Scan for the cell matching the given text and deliver its [X, Y] coordinate at center. 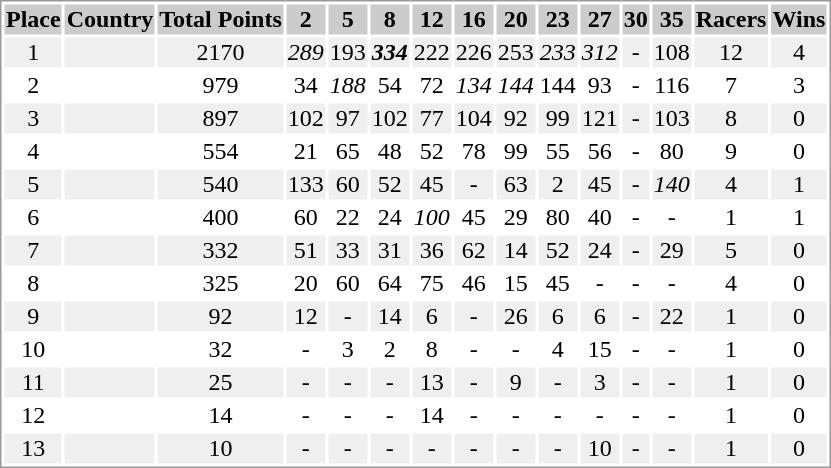
72 [432, 85]
233 [558, 53]
75 [432, 283]
108 [672, 53]
979 [220, 85]
188 [348, 85]
23 [558, 19]
55 [558, 151]
Total Points [220, 19]
40 [600, 217]
30 [636, 19]
25 [220, 383]
63 [516, 185]
31 [390, 251]
Wins [799, 19]
78 [474, 151]
46 [474, 283]
36 [432, 251]
554 [220, 151]
193 [348, 53]
334 [390, 53]
16 [474, 19]
11 [33, 383]
93 [600, 85]
897 [220, 119]
54 [390, 85]
62 [474, 251]
56 [600, 151]
332 [220, 251]
32 [220, 349]
2170 [220, 53]
116 [672, 85]
253 [516, 53]
133 [306, 185]
48 [390, 151]
Racers [731, 19]
289 [306, 53]
65 [348, 151]
140 [672, 185]
Country [110, 19]
104 [474, 119]
540 [220, 185]
Place [33, 19]
51 [306, 251]
121 [600, 119]
64 [390, 283]
33 [348, 251]
226 [474, 53]
27 [600, 19]
400 [220, 217]
35 [672, 19]
34 [306, 85]
312 [600, 53]
77 [432, 119]
134 [474, 85]
222 [432, 53]
97 [348, 119]
26 [516, 317]
325 [220, 283]
21 [306, 151]
100 [432, 217]
103 [672, 119]
